Locate the cell with the specified text and output its (x, y) center coordinate. 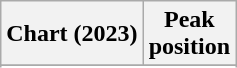
Peakposition (189, 34)
Chart (2023) (72, 34)
